Determine the [X, Y] coordinate at the center of the cell enclosing the given text.  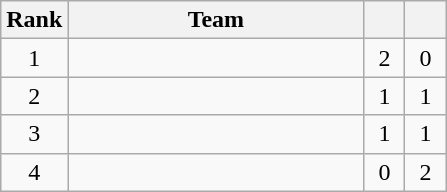
Team [216, 20]
4 [34, 172]
Rank [34, 20]
3 [34, 134]
